Search for the cell housing the specified text and yield its (x, y) center coordinate. 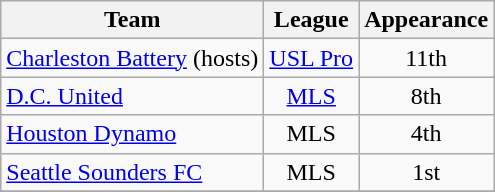
1st (426, 172)
Team (132, 20)
USL Pro (312, 58)
Charleston Battery (hosts) (132, 58)
11th (426, 58)
8th (426, 96)
Appearance (426, 20)
League (312, 20)
Houston Dynamo (132, 134)
4th (426, 134)
Seattle Sounders FC (132, 172)
D.C. United (132, 96)
